Return [X, Y] of the center of cell containing provided text 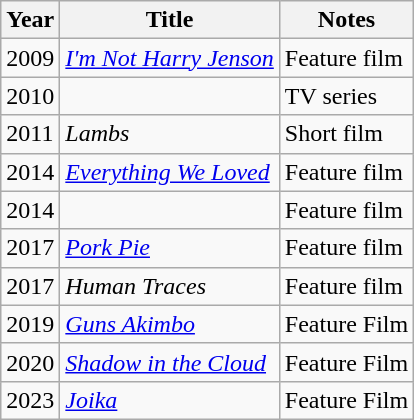
Year [30, 20]
2019 [30, 324]
Everything We Loved [170, 172]
2023 [30, 400]
2011 [30, 134]
I'm Not Harry Jenson [170, 58]
Lambs [170, 134]
Title [170, 20]
Pork Pie [170, 248]
2009 [30, 58]
2010 [30, 96]
Shadow in the Cloud [170, 362]
Joika [170, 400]
Short film [346, 134]
Guns Akimbo [170, 324]
Human Traces [170, 286]
Notes [346, 20]
TV series [346, 96]
2020 [30, 362]
